Pinpoint the cell where the given text exists, returning its [x, y] midpoint coordinate. 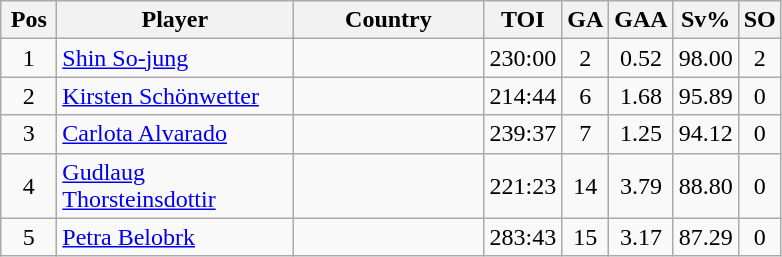
4 [29, 186]
0.52 [641, 58]
SO [760, 20]
94.12 [706, 134]
14 [586, 186]
3 [29, 134]
6 [586, 96]
Petra Belobrk [175, 237]
87.29 [706, 237]
Shin So-jung [175, 58]
15 [586, 237]
Country [388, 20]
1.68 [641, 96]
5 [29, 237]
98.00 [706, 58]
GAA [641, 20]
Carlota Alvarado [175, 134]
239:37 [523, 134]
221:23 [523, 186]
1.25 [641, 134]
Player [175, 20]
214:44 [523, 96]
GA [586, 20]
Pos [29, 20]
88.80 [706, 186]
Gudlaug Thorsteinsdottir [175, 186]
Kirsten Schönwetter [175, 96]
7 [586, 134]
95.89 [706, 96]
283:43 [523, 237]
230:00 [523, 58]
1 [29, 58]
TOI [523, 20]
Sv% [706, 20]
3.17 [641, 237]
3.79 [641, 186]
